Return [x, y] of the center of cell containing provided text 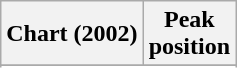
Chart (2002) [72, 34]
Peakposition [189, 34]
